Determine the [x, y] coordinate at the center of the cell enclosing the given text.  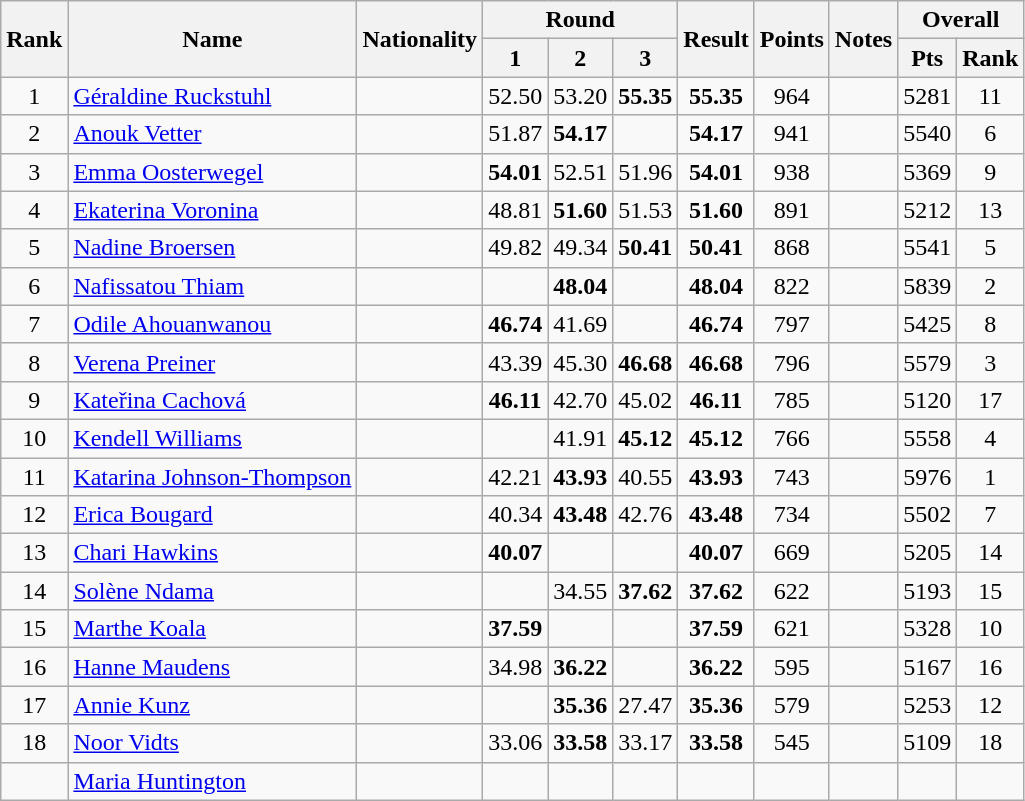
Nadine Broersen [212, 248]
Kendell Williams [212, 438]
622 [792, 591]
5558 [928, 438]
33.06 [516, 743]
41.69 [580, 324]
Maria Huntington [212, 781]
5540 [928, 134]
27.47 [646, 705]
43.39 [516, 362]
Round [580, 20]
579 [792, 705]
5167 [928, 667]
5281 [928, 96]
51.53 [646, 210]
797 [792, 324]
5502 [928, 515]
Nationality [420, 39]
Kateřina Cachová [212, 400]
42.70 [580, 400]
868 [792, 248]
766 [792, 438]
5541 [928, 248]
5205 [928, 553]
Notes [863, 39]
5212 [928, 210]
5976 [928, 477]
48.81 [516, 210]
Solène Ndama [212, 591]
40.34 [516, 515]
52.50 [516, 96]
Erica Bougard [212, 515]
45.30 [580, 362]
545 [792, 743]
938 [792, 172]
Result [716, 39]
34.55 [580, 591]
Overall [961, 20]
743 [792, 477]
42.76 [646, 515]
Anouk Vetter [212, 134]
Odile Ahouanwanou [212, 324]
5579 [928, 362]
Chari Hawkins [212, 553]
964 [792, 96]
796 [792, 362]
41.91 [580, 438]
52.51 [580, 172]
Verena Preiner [212, 362]
49.34 [580, 248]
5193 [928, 591]
Emma Oosterwegel [212, 172]
53.20 [580, 96]
5120 [928, 400]
Ekaterina Voronina [212, 210]
Name [212, 39]
Hanne Maudens [212, 667]
595 [792, 667]
51.87 [516, 134]
Annie Kunz [212, 705]
42.21 [516, 477]
621 [792, 629]
40.55 [646, 477]
51.96 [646, 172]
Katarina Johnson-Thompson [212, 477]
669 [792, 553]
Points [792, 39]
Nafissatou Thiam [212, 286]
Géraldine Ruckstuhl [212, 96]
34.98 [516, 667]
734 [792, 515]
891 [792, 210]
785 [792, 400]
5328 [928, 629]
33.17 [646, 743]
5253 [928, 705]
5839 [928, 286]
5109 [928, 743]
45.02 [646, 400]
941 [792, 134]
49.82 [516, 248]
822 [792, 286]
5425 [928, 324]
5369 [928, 172]
Noor Vidts [212, 743]
Pts [928, 58]
Marthe Koala [212, 629]
